Return [X, Y] of the center of cell containing provided text 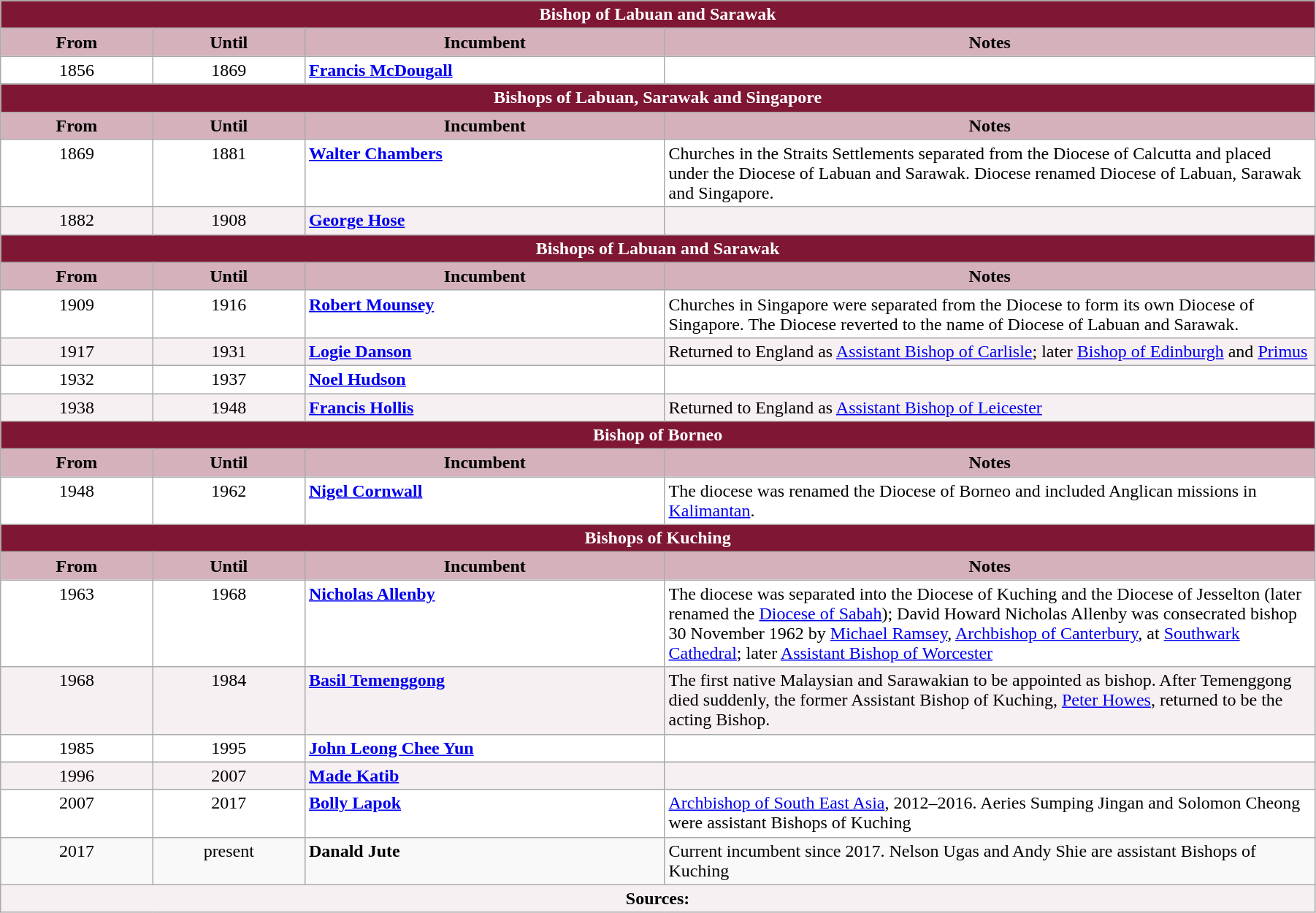
Bishop of Labuan and Sarawak [658, 15]
Bishops of Kuching [658, 538]
George Hose [485, 221]
John Leong Chee Yun [485, 748]
Made Katib [485, 776]
1909 [77, 314]
1984 [229, 700]
Returned to England as Assistant Bishop of Leicester [990, 407]
1881 [229, 173]
Robert Mounsey [485, 314]
The diocese was renamed the Diocese of Borneo and included Anglican missions in Kalimantan. [990, 501]
1917 [77, 351]
Noel Hudson [485, 379]
Current incumbent since 2017. Nelson Ugas and Andy Shie are assistant Bishops of Kuching [990, 860]
Francis McDougall [485, 70]
Bishop of Borneo [658, 435]
Basil Temenggong [485, 700]
1985 [77, 748]
Walter Chambers [485, 173]
1963 [77, 624]
1916 [229, 314]
1938 [77, 407]
Archbishop of South East Asia, 2012–2016. Aeries Sumping Jingan and Solomon Cheong were assistant Bishops of Kuching [990, 814]
Nigel Cornwall [485, 501]
Returned to England as Assistant Bishop of Carlisle; later Bishop of Edinburgh and Primus [990, 351]
1882 [77, 221]
Bishops of Labuan, Sarawak and Singapore [658, 98]
1937 [229, 379]
present [229, 860]
1908 [229, 221]
1962 [229, 501]
Logie Danson [485, 351]
1856 [77, 70]
Francis Hollis [485, 407]
1931 [229, 351]
1996 [77, 776]
Nicholas Allenby [485, 624]
1995 [229, 748]
Bolly Lapok [485, 814]
Sources: [658, 898]
1932 [77, 379]
Danald Jute [485, 860]
Bishops of Labuan and Sarawak [658, 248]
